Capture the cell that displays the provided text and extract its (x, y) central coordinate. 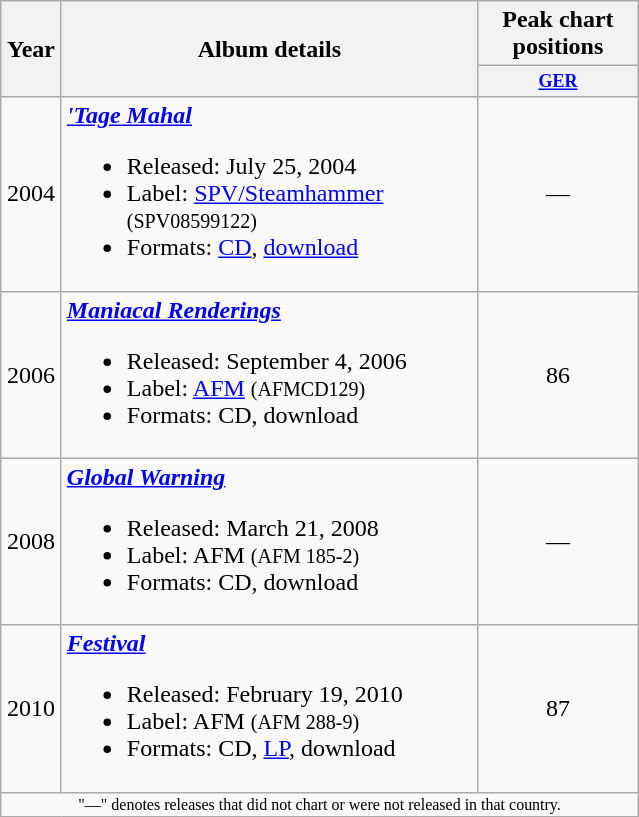
2008 (32, 542)
Year (32, 49)
GER (558, 82)
87 (558, 708)
Album details (269, 49)
'Tage MahalReleased: July 25, 2004Label: SPV/Steamhammer (SPV08599122)Formats: CD, download (269, 194)
Maniacal RenderingsReleased: September 4, 2006Label: AFM (AFMCD129)Formats: CD, download (269, 374)
Peak chart positions (558, 34)
2010 (32, 708)
2004 (32, 194)
Global WarningReleased: March 21, 2008Label: AFM (AFM 185-2)Formats: CD, download (269, 542)
2006 (32, 374)
86 (558, 374)
"—" denotes releases that did not chart or were not released in that country. (320, 804)
FestivalReleased: February 19, 2010Label: AFM (AFM 288-9)Formats: CD, LP, download (269, 708)
